Locate the cell with the specified text and output its (x, y) center coordinate. 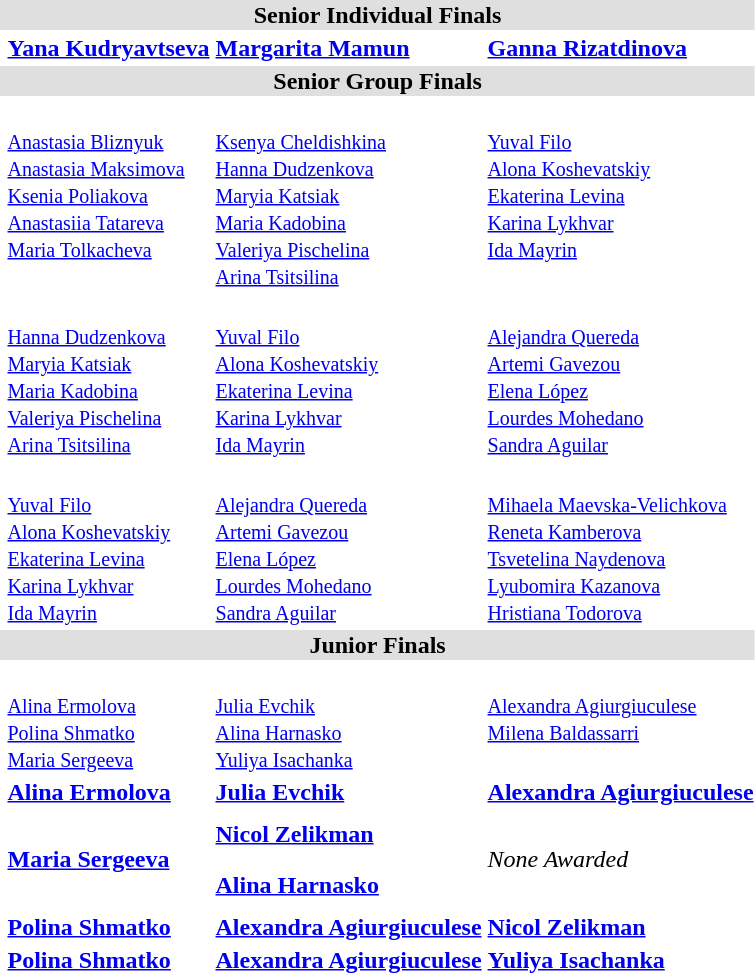
Ganna Rizatdinova (620, 48)
Alexandra AgiurgiuculeseMilena Baldassarri (620, 718)
Alina Harnasko (348, 885)
None Awarded (620, 860)
Julia EvchikAlina HarnaskoYuliya Isachanka (348, 718)
Yana Kudryavtseva (108, 48)
Junior Finals (378, 645)
Polina Shmatko (108, 927)
Mihaela Maevska-VelichkovaReneta KamberovaTsvetelina NaydenovaLyubomira KazanovaHristiana Todorova (620, 544)
Alina Ermolova (108, 792)
Ksenya CheldishkinaHanna DudzenkovaMaryia KatsiakMaria KadobinaValeriya PischelinaArina Tsitsilina (348, 195)
Senior Group Finals (378, 81)
Alina ErmolovaPolina ShmatkoMaria Sergeeva (108, 718)
Julia Evchik (348, 792)
Maria Sergeeva (108, 860)
Senior Individual Finals (378, 15)
Margarita Mamun (348, 48)
Hanna DudzenkovaMaryia KatsiakMaria KadobinaValeriya PischelinaArina Tsitsilina (108, 376)
Anastasia BliznyukAnastasia MaksimovaKsenia PoliakovaAnastasiia TatarevaMaria Tolkacheva (108, 195)
